Extract the [x, y] coordinate from the center of the cell holding the provided text.  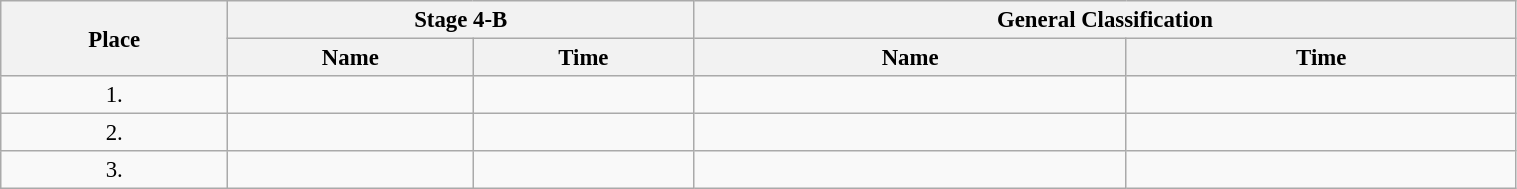
Place [114, 38]
Stage 4-B [461, 20]
3. [114, 170]
2. [114, 133]
1. [114, 95]
General Classification [1105, 20]
